Provide the [x, y] coordinate of the cell's center where the given text is located.  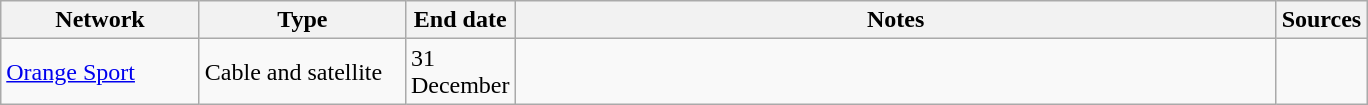
31 December [460, 72]
End date [460, 20]
Sources [1322, 20]
Orange Sport [100, 72]
Type [302, 20]
Network [100, 20]
Notes [896, 20]
Cable and satellite [302, 72]
